For the text-containing cell, return its midpoint in [X, Y] coordinate format. 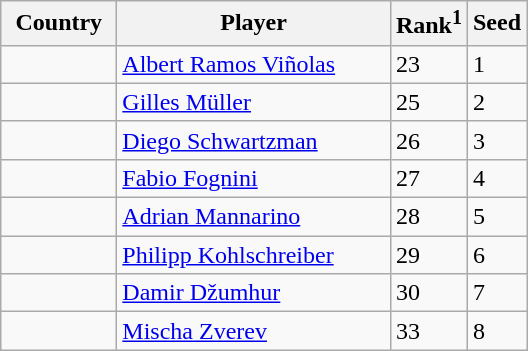
23 [428, 64]
33 [428, 331]
6 [496, 255]
5 [496, 217]
1 [496, 64]
Philipp Kohlschreiber [254, 255]
4 [496, 178]
Fabio Fognini [254, 178]
Seed [496, 24]
Damir Džumhur [254, 293]
8 [496, 331]
Albert Ramos Viñolas [254, 64]
Gilles Müller [254, 102]
30 [428, 293]
Rank1 [428, 24]
26 [428, 140]
Diego Schwartzman [254, 140]
3 [496, 140]
Country [59, 24]
28 [428, 217]
7 [496, 293]
Adrian Mannarino [254, 217]
29 [428, 255]
27 [428, 178]
2 [496, 102]
Player [254, 24]
Mischa Zverev [254, 331]
25 [428, 102]
